Pinpoint the cell where the given text exists, returning its [x, y] midpoint coordinate. 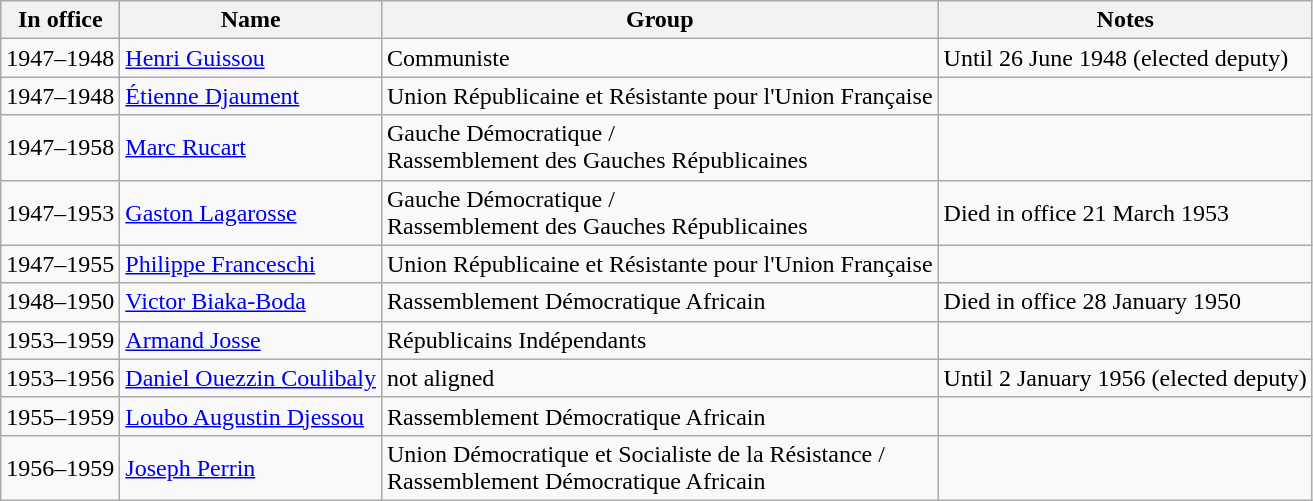
Union Démocratique et Socialiste de la Résistance /Rassemblement Démocratique Africain [660, 468]
Armand Josse [251, 340]
1956–1959 [60, 468]
Henri Guissou [251, 58]
In office [60, 20]
Notes [1125, 20]
not aligned [660, 378]
Died in office 28 January 1950 [1125, 302]
1947–1955 [60, 264]
Républicains Indépendants [660, 340]
1948–1950 [60, 302]
Group [660, 20]
Loubo Augustin Djessou [251, 416]
Marc Rucart [251, 148]
Gaston Lagarosse [251, 212]
1955–1959 [60, 416]
1947–1958 [60, 148]
Joseph Perrin [251, 468]
Until 2 January 1956 (elected deputy) [1125, 378]
Philippe Franceschi [251, 264]
Name [251, 20]
1953–1956 [60, 378]
Daniel Ouezzin Coulibaly [251, 378]
Until 26 June 1948 (elected deputy) [1125, 58]
Victor Biaka-Boda [251, 302]
1947–1953 [60, 212]
Étienne Djaument [251, 96]
1953–1959 [60, 340]
Died in office 21 March 1953 [1125, 212]
Communiste [660, 58]
